Extract the (X, Y) coordinate from the center of the cell holding the provided text.  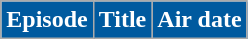
Title (122, 20)
Episode (47, 20)
Air date (200, 20)
